Search for the cell housing the specified text and yield its [X, Y] center coordinate. 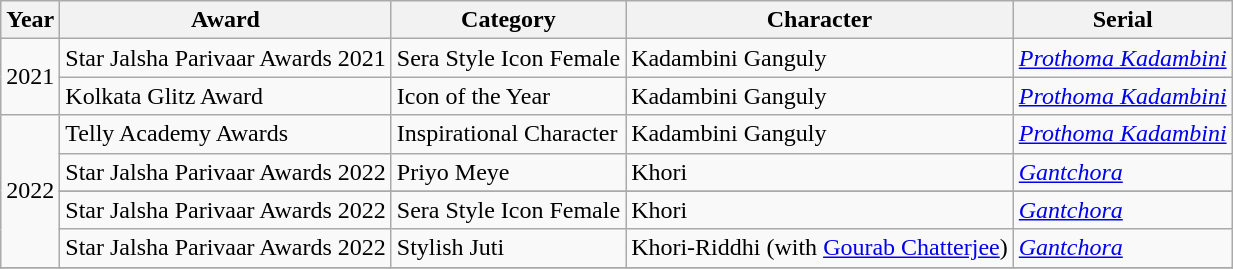
Year [30, 20]
2021 [30, 77]
Star Jalsha Parivaar Awards 2021 [226, 58]
Character [820, 20]
Inspirational Character [508, 134]
Priyo Meye [508, 172]
2022 [30, 191]
Stylish Juti [508, 248]
Khori-Riddhi (with Gourab Chatterjee) [820, 248]
Category [508, 20]
Telly Academy Awards [226, 134]
Serial [1122, 20]
Award [226, 20]
Icon of the Year [508, 96]
Kolkata Glitz Award [226, 96]
